Locate the cell with the specified text and output its [x, y] center coordinate. 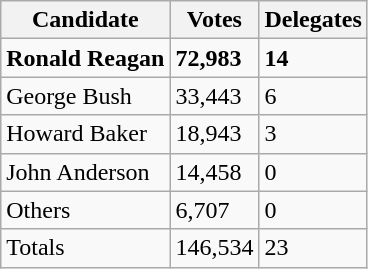
72,983 [214, 58]
14 [313, 58]
Howard Baker [86, 134]
John Anderson [86, 172]
Delegates [313, 20]
18,943 [214, 134]
146,534 [214, 248]
Others [86, 210]
Totals [86, 248]
14,458 [214, 172]
3 [313, 134]
6 [313, 96]
Candidate [86, 20]
23 [313, 248]
Votes [214, 20]
6,707 [214, 210]
33,443 [214, 96]
George Bush [86, 96]
Ronald Reagan [86, 58]
